Find where the given text appears and provide that cell's center as [X, Y] coordinate. 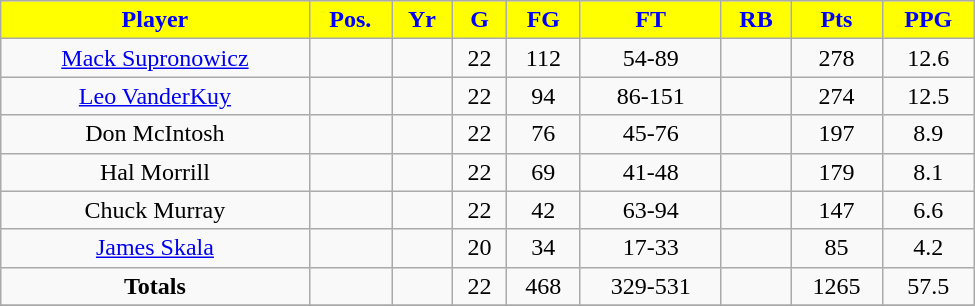
Chuck Murray [155, 210]
54-89 [651, 58]
Hal Morrill [155, 172]
42 [544, 210]
PPG [928, 20]
69 [544, 172]
20 [479, 248]
G [479, 20]
12.6 [928, 58]
41-48 [651, 172]
45-76 [651, 134]
4.2 [928, 248]
Totals [155, 286]
197 [837, 134]
6.6 [928, 210]
468 [544, 286]
278 [837, 58]
57.5 [928, 286]
8.9 [928, 134]
63-94 [651, 210]
Pos. [350, 20]
8.1 [928, 172]
274 [837, 96]
Mack Supronowicz [155, 58]
86-151 [651, 96]
FT [651, 20]
RB [756, 20]
FG [544, 20]
179 [837, 172]
Don McIntosh [155, 134]
76 [544, 134]
112 [544, 58]
12.5 [928, 96]
17-33 [651, 248]
Player [155, 20]
Pts [837, 20]
329-531 [651, 286]
85 [837, 248]
James Skala [155, 248]
147 [837, 210]
1265 [837, 286]
34 [544, 248]
Yr [422, 20]
Leo VanderKuy [155, 96]
94 [544, 96]
